Search for the cell housing the specified text and yield its (X, Y) center coordinate. 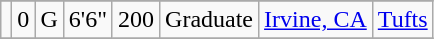
200 (136, 20)
0 (24, 20)
6'6" (88, 20)
Irvine, CA (316, 20)
G (49, 20)
Tufts (402, 20)
Graduate (210, 20)
